Determine the (X, Y) coordinate at the center of the cell enclosing the given text.  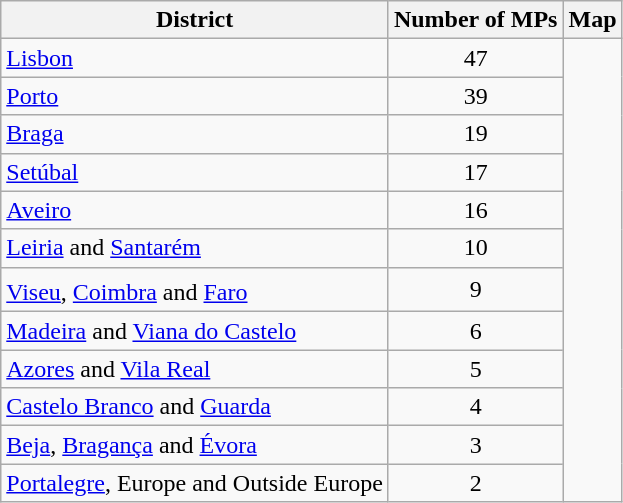
9 (476, 290)
6 (476, 331)
Porto (195, 96)
47 (476, 58)
Number of MPs (476, 20)
District (195, 20)
2 (476, 483)
39 (476, 96)
4 (476, 407)
16 (476, 210)
Aveiro (195, 210)
Madeira and Viana do Castelo (195, 331)
17 (476, 172)
19 (476, 134)
Lisbon (195, 58)
10 (476, 248)
Leiria and Santarém (195, 248)
Braga (195, 134)
3 (476, 445)
Viseu, Coimbra and Faro (195, 290)
Beja, Bragança and Évora (195, 445)
Castelo Branco and Guarda (195, 407)
5 (476, 369)
Azores and Vila Real (195, 369)
Map (592, 20)
Setúbal (195, 172)
Portalegre, Europe and Outside Europe (195, 483)
